Search for the cell housing the specified text and yield its (X, Y) center coordinate. 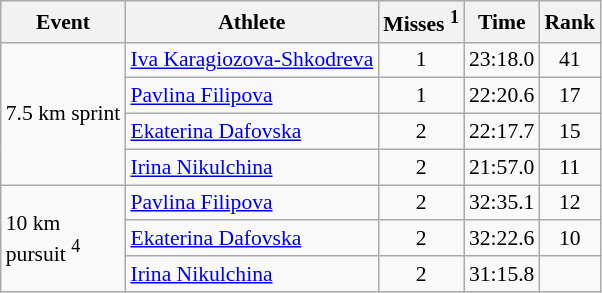
31:15.8 (502, 274)
Event (64, 22)
Time (502, 22)
41 (570, 60)
Iva Karagiozova-Shkodreva (252, 60)
32:22.6 (502, 239)
10 (570, 239)
22:17.7 (502, 132)
12 (570, 203)
32:35.1 (502, 203)
Athlete (252, 22)
15 (570, 132)
11 (570, 167)
23:18.0 (502, 60)
Misses 1 (421, 22)
22:20.6 (502, 96)
7.5 km sprint (64, 113)
17 (570, 96)
10 km pursuit 4 (64, 238)
21:57.0 (502, 167)
Rank (570, 22)
